For the text-containing cell, return its midpoint in [x, y] coordinate format. 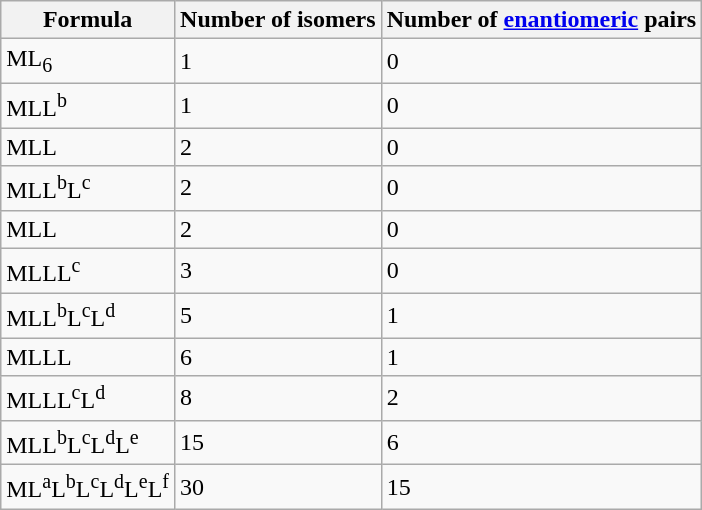
MLLL [88, 357]
MLLbLcLdLe [88, 442]
Number of enantiomeric pairs [542, 20]
ML6 [88, 61]
MLLLc [88, 270]
MLLLcLd [88, 398]
Number of isomers [278, 20]
8 [278, 398]
MLLb [88, 106]
Formula [88, 20]
MLaLbLcLdLeLf [88, 488]
3 [278, 270]
5 [278, 316]
30 [278, 488]
MLLbLc [88, 188]
MLLbLcLd [88, 316]
